Capture the cell that displays the provided text and extract its [x, y] central coordinate. 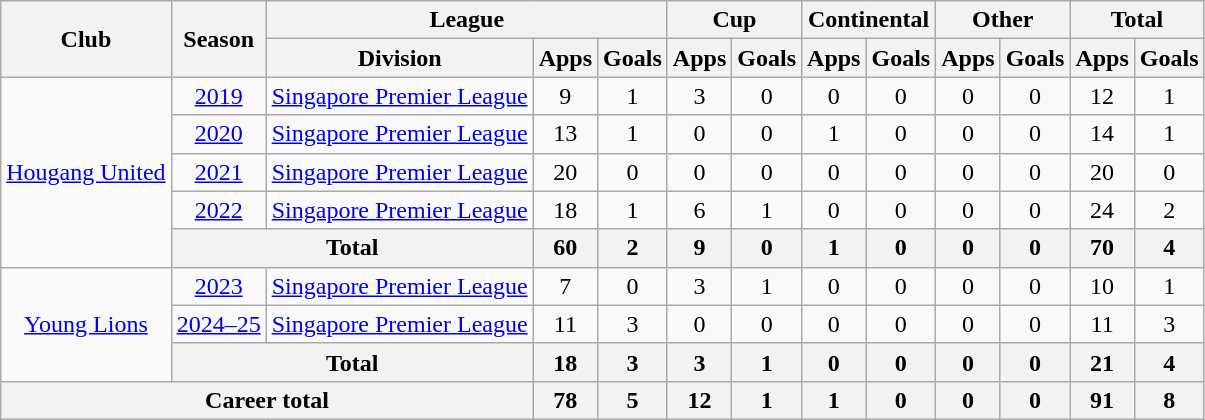
2020 [218, 134]
10 [1102, 286]
Season [218, 39]
21 [1102, 362]
Cup [734, 20]
60 [565, 248]
2023 [218, 286]
78 [565, 400]
Division [400, 58]
14 [1102, 134]
Club [86, 39]
2019 [218, 96]
Young Lions [86, 324]
2024–25 [218, 324]
13 [565, 134]
8 [1169, 400]
6 [699, 210]
91 [1102, 400]
Career total [267, 400]
5 [633, 400]
7 [565, 286]
2022 [218, 210]
24 [1102, 210]
Other [1003, 20]
Hougang United [86, 172]
Continental [869, 20]
2021 [218, 172]
70 [1102, 248]
League [466, 20]
